Capture the cell that displays the provided text and extract its (x, y) central coordinate. 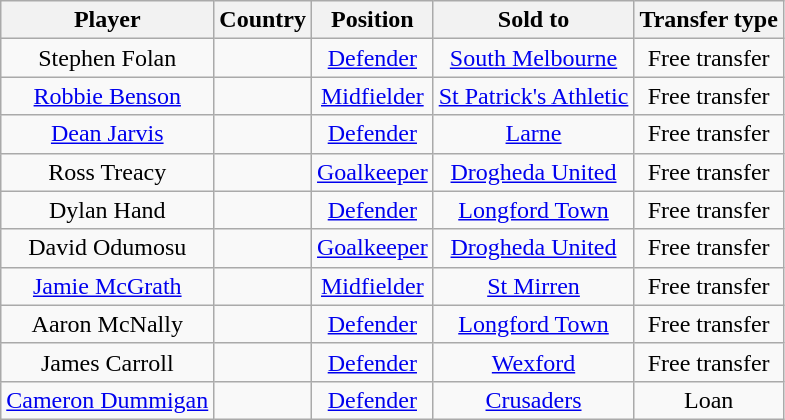
South Melbourne (534, 58)
Loan (708, 400)
Robbie Benson (108, 96)
Country (263, 20)
Transfer type (708, 20)
James Carroll (108, 362)
Dylan Hand (108, 210)
Position (373, 20)
St Mirren (534, 286)
Crusaders (534, 400)
Dean Jarvis (108, 134)
Sold to (534, 20)
Jamie McGrath (108, 286)
Stephen Folan (108, 58)
Wexford (534, 362)
Player (108, 20)
David Odumosu (108, 248)
Ross Treacy (108, 172)
Cameron Dummigan (108, 400)
St Patrick's Athletic (534, 96)
Larne (534, 134)
Aaron McNally (108, 324)
